Search for the cell housing the specified text and yield its (X, Y) center coordinate. 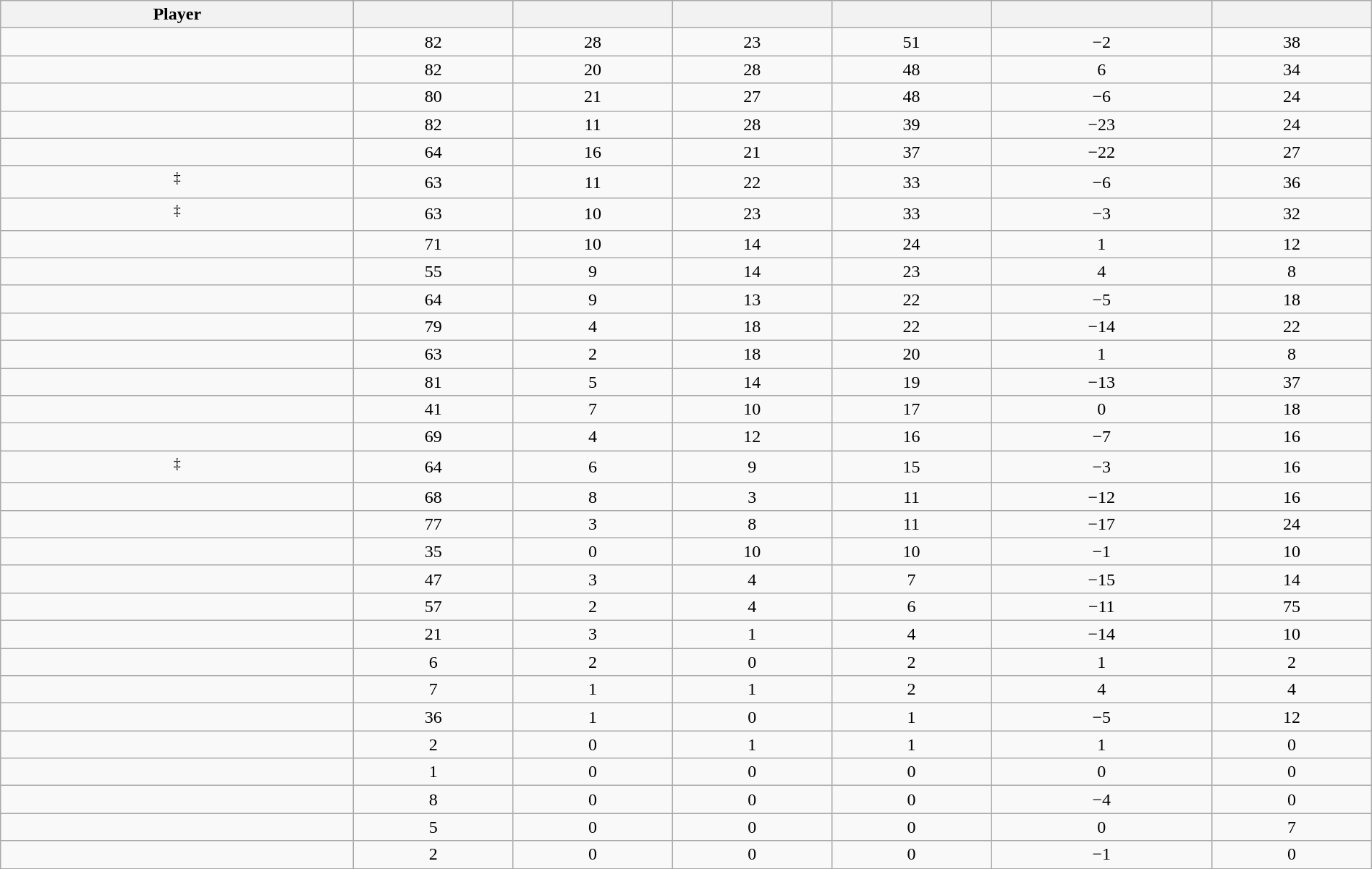
34 (1292, 69)
80 (433, 97)
−4 (1101, 800)
−12 (1101, 496)
35 (433, 551)
19 (911, 382)
Player (177, 14)
17 (911, 410)
41 (433, 410)
38 (1292, 42)
13 (752, 299)
−13 (1101, 382)
−17 (1101, 524)
−15 (1101, 579)
47 (433, 579)
−2 (1101, 42)
75 (1292, 607)
77 (433, 524)
−23 (1101, 124)
69 (433, 437)
15 (911, 467)
55 (433, 271)
57 (433, 607)
79 (433, 326)
68 (433, 496)
32 (1292, 214)
81 (433, 382)
−22 (1101, 152)
39 (911, 124)
51 (911, 42)
71 (433, 244)
−7 (1101, 437)
−11 (1101, 607)
